Extract the (x, y) coordinate from the center of the cell holding the provided text.  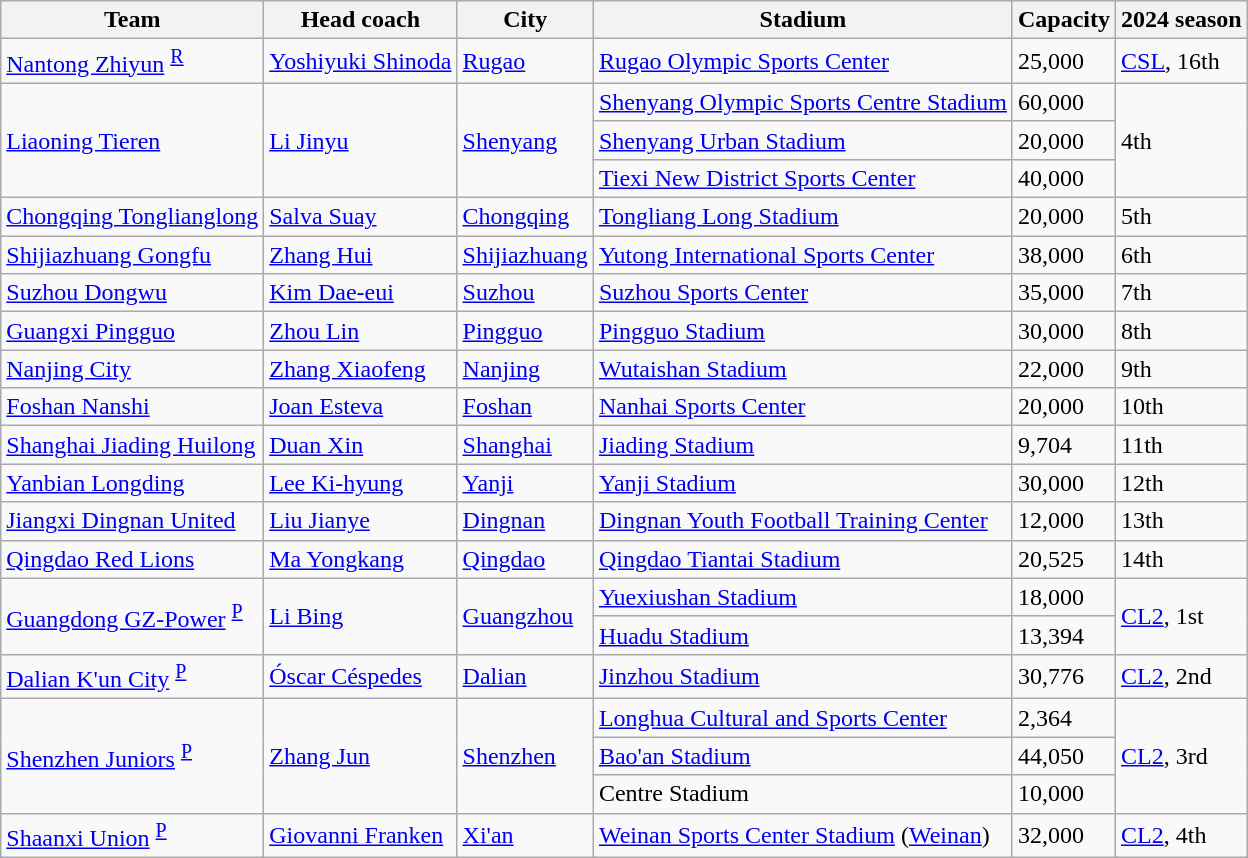
Shanghai (525, 445)
Guangxi Pingguo (132, 331)
Chongqing Tonglianglong (132, 217)
Guangdong GZ-Power P (132, 616)
Wutaishan Stadium (802, 369)
Nantong Zhiyun R (132, 62)
Foshan Nanshi (132, 407)
Shenzhen Juniors P (132, 756)
8th (1182, 331)
Yoshiyuki Shinoda (360, 62)
Qingdao Red Lions (132, 559)
Joan Esteva (360, 407)
Longhua Cultural and Sports Center (802, 718)
Yutong International Sports Center (802, 255)
Shaanxi Union P (132, 836)
Shijiazhuang (525, 255)
Nanhai Sports Center (802, 407)
Shijiazhuang Gongfu (132, 255)
Yanbian Longding (132, 483)
Chongqing (525, 217)
Jinzhou Stadium (802, 676)
Guangzhou (525, 616)
Zhou Lin (360, 331)
Centre Stadium (802, 794)
35,000 (1064, 293)
Qingdao Tiantai Stadium (802, 559)
Foshan (525, 407)
Nanjing City (132, 369)
Ma Yongkang (360, 559)
Jiading Stadium (802, 445)
Zhang Hui (360, 255)
Shenyang Olympic Sports Centre Stadium (802, 102)
7th (1182, 293)
13th (1182, 521)
Yuexiushan Stadium (802, 597)
Lee Ki-hyung (360, 483)
22,000 (1064, 369)
2,364 (1064, 718)
12,000 (1064, 521)
2024 season (1182, 20)
4th (1182, 140)
12th (1182, 483)
14th (1182, 559)
Dingnan Youth Football Training Center (802, 521)
Rugao Olympic Sports Center (802, 62)
18,000 (1064, 597)
40,000 (1064, 178)
Dalian K'un City P (132, 676)
Dingnan (525, 521)
Li Bing (360, 616)
Pingguo Stadium (802, 331)
Tongliang Long Stadium (802, 217)
CL2, 1st (1182, 616)
CSL, 16th (1182, 62)
Óscar Céspedes (360, 676)
Rugao (525, 62)
Liaoning Tieren (132, 140)
Team (132, 20)
Tiexi New District Sports Center (802, 178)
11th (1182, 445)
44,050 (1064, 756)
Bao'an Stadium (802, 756)
Shenyang Urban Stadium (802, 140)
Suzhou (525, 293)
Zhang Xiaofeng (360, 369)
CL2, 2nd (1182, 676)
Yanji (525, 483)
10th (1182, 407)
Dalian (525, 676)
Shanghai Jiading Huilong (132, 445)
Zhang Jun (360, 756)
Jiangxi Dingnan United (132, 521)
Pingguo (525, 331)
5th (1182, 217)
Huadu Stadium (802, 635)
Yanji Stadium (802, 483)
Giovanni Franken (360, 836)
Stadium (802, 20)
9,704 (1064, 445)
Capacity (1064, 20)
Nanjing (525, 369)
10,000 (1064, 794)
6th (1182, 255)
20,525 (1064, 559)
Suzhou Dongwu (132, 293)
9th (1182, 369)
Li Jinyu (360, 140)
60,000 (1064, 102)
Suzhou Sports Center (802, 293)
Liu Jianye (360, 521)
13,394 (1064, 635)
38,000 (1064, 255)
Shenzhen (525, 756)
25,000 (1064, 62)
Salva Suay (360, 217)
Weinan Sports Center Stadium (Weinan) (802, 836)
City (525, 20)
Head coach (360, 20)
CL2, 4th (1182, 836)
Xi'an (525, 836)
Kim Dae-eui (360, 293)
Duan Xin (360, 445)
Shenyang (525, 140)
CL2, 3rd (1182, 756)
Qingdao (525, 559)
30,776 (1064, 676)
32,000 (1064, 836)
